Capture the cell that displays the provided text and extract its [x, y] central coordinate. 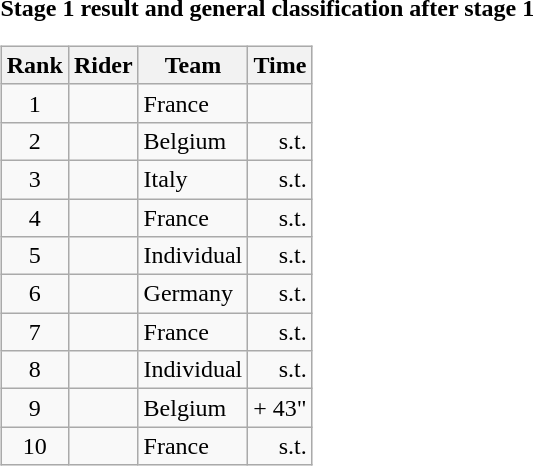
Team [193, 65]
10 [34, 446]
5 [34, 256]
Time [280, 65]
7 [34, 332]
Rider [103, 65]
9 [34, 408]
Italy [193, 179]
Rank [34, 65]
3 [34, 179]
1 [34, 103]
+ 43" [280, 408]
4 [34, 217]
2 [34, 141]
8 [34, 370]
Germany [193, 294]
6 [34, 294]
